Detect which cell encompasses the target text, then output its (X, Y) center coordinate. 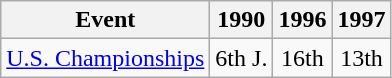
16th (302, 58)
6th J. (242, 58)
13th (362, 58)
1997 (362, 20)
1996 (302, 20)
U.S. Championships (106, 58)
Event (106, 20)
1990 (242, 20)
